Pinpoint the cell where the given text exists, returning its [X, Y] midpoint coordinate. 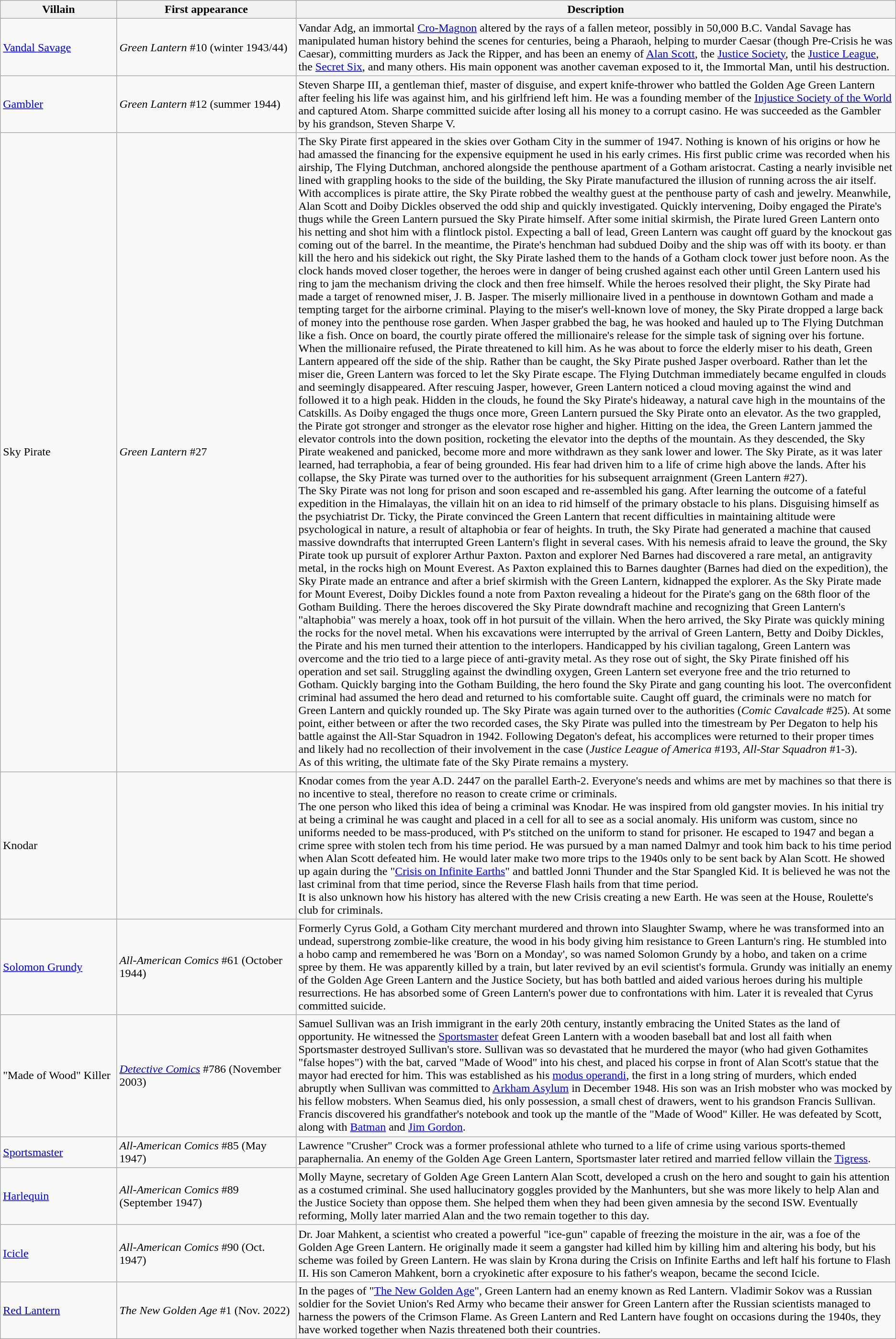
Green Lantern #12 (summer 1944) [206, 104]
All-American Comics #89 (September 1947) [206, 1196]
The New Golden Age #1 (Nov. 2022) [206, 1310]
Sky Pirate [58, 452]
"Made of Wood" Killer [58, 1076]
First appearance [206, 10]
Description [595, 10]
Solomon Grundy [58, 967]
Detective Comics #786 (November 2003) [206, 1076]
Green Lantern #27 [206, 452]
Red Lantern [58, 1310]
All-American Comics #90 (Oct. 1947) [206, 1253]
Icicle [58, 1253]
All-American Comics #85 (May 1947) [206, 1152]
Gambler [58, 104]
Knodar [58, 845]
All-American Comics #61 (October 1944) [206, 967]
Green Lantern #10 (winter 1943/44) [206, 47]
Vandal Savage [58, 47]
Harlequin [58, 1196]
Villain [58, 10]
Sportsmaster [58, 1152]
